Detect which cell encompasses the target text, then output its [X, Y] center coordinate. 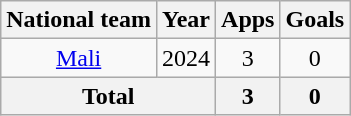
2024 [186, 58]
Apps [248, 20]
Total [108, 96]
Mali [79, 58]
National team [79, 20]
Year [186, 20]
Goals [315, 20]
